From the cell containing the given text, extract its center point as (X, Y) coordinate. 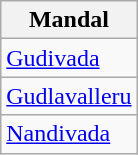
Nandivada (69, 134)
Mandal (69, 20)
Gudivada (69, 58)
Gudlavalleru (69, 96)
